Capture the cell that displays the provided text and extract its (x, y) central coordinate. 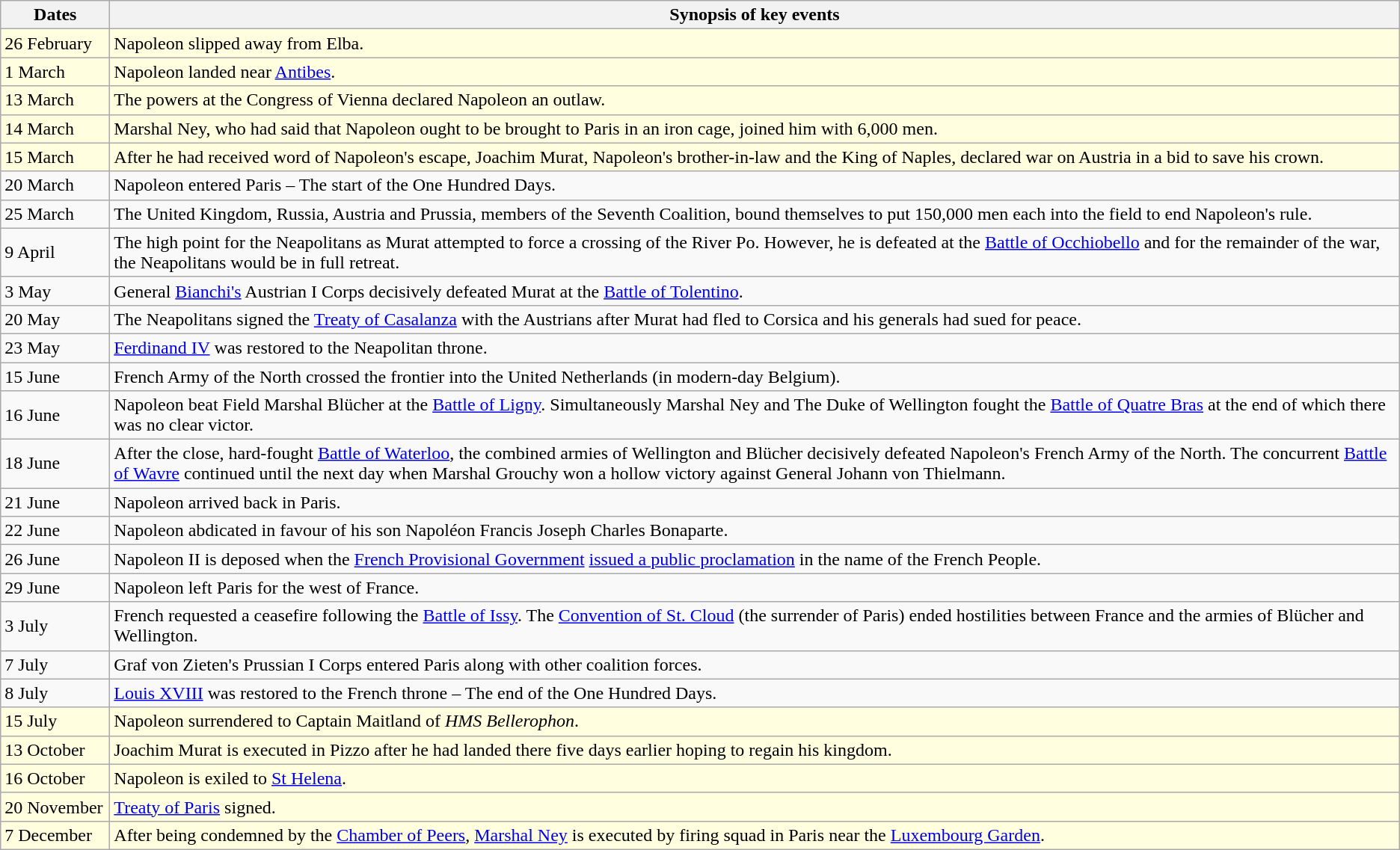
General Bianchi's Austrian I Corps decisively defeated Murat at the Battle of Tolentino. (755, 291)
26 February (55, 43)
20 November (55, 807)
Napoleon slipped away from Elba. (755, 43)
9 April (55, 253)
The powers at the Congress of Vienna declared Napoleon an outlaw. (755, 100)
26 June (55, 559)
15 June (55, 376)
1 March (55, 72)
Synopsis of key events (755, 15)
7 December (55, 835)
Treaty of Paris signed. (755, 807)
18 June (55, 464)
Napoleon landed near Antibes. (755, 72)
8 July (55, 693)
13 March (55, 100)
Napoleon abdicated in favour of his son Napoléon Francis Joseph Charles Bonaparte. (755, 531)
Napoleon entered Paris – The start of the One Hundred Days. (755, 185)
Napoleon is exiled to St Helena. (755, 778)
Ferdinand IV was restored to the Neapolitan throne. (755, 348)
29 June (55, 588)
16 June (55, 416)
23 May (55, 348)
22 June (55, 531)
3 May (55, 291)
After being condemned by the Chamber of Peers, Marshal Ney is executed by firing squad in Paris near the Luxembourg Garden. (755, 835)
Napoleon arrived back in Paris. (755, 502)
3 July (55, 626)
14 March (55, 129)
15 March (55, 157)
Napoleon surrendered to Captain Maitland of HMS Bellerophon. (755, 721)
20 March (55, 185)
25 March (55, 214)
Napoleon II is deposed when the French Provisional Government issued a public proclamation in the name of the French People. (755, 559)
15 July (55, 721)
Joachim Murat is executed in Pizzo after he had landed there five days earlier hoping to regain his kingdom. (755, 750)
Louis XVIII was restored to the French throne – The end of the One Hundred Days. (755, 693)
The Neapolitans signed the Treaty of Casalanza with the Austrians after Murat had fled to Corsica and his generals had sued for peace. (755, 319)
Graf von Zieten's Prussian I Corps entered Paris along with other coalition forces. (755, 665)
Marshal Ney, who had said that Napoleon ought to be brought to Paris in an iron cage, joined him with 6,000 men. (755, 129)
Napoleon left Paris for the west of France. (755, 588)
13 October (55, 750)
French Army of the North crossed the frontier into the United Netherlands (in modern-day Belgium). (755, 376)
7 July (55, 665)
16 October (55, 778)
20 May (55, 319)
Dates (55, 15)
21 June (55, 502)
